Scan for the cell matching the given text and deliver its [X, Y] coordinate at center. 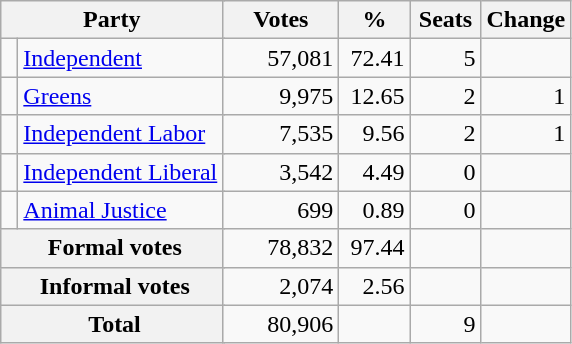
Party [112, 20]
97.44 [374, 248]
Seats [446, 20]
Votes [281, 20]
12.65 [374, 96]
72.41 [374, 58]
Informal votes [112, 286]
Total [112, 324]
0.89 [374, 210]
78,832 [281, 248]
Independent Liberal [120, 172]
9 [446, 324]
Independent [120, 58]
2,074 [281, 286]
Animal Justice [120, 210]
7,535 [281, 134]
Independent Labor [120, 134]
Change [526, 20]
80,906 [281, 324]
Formal votes [112, 248]
2.56 [374, 286]
4.49 [374, 172]
Greens [120, 96]
699 [281, 210]
5 [446, 58]
% [374, 20]
9,975 [281, 96]
3,542 [281, 172]
9.56 [374, 134]
57,081 [281, 58]
